Capture the cell that displays the provided text and extract its (X, Y) central coordinate. 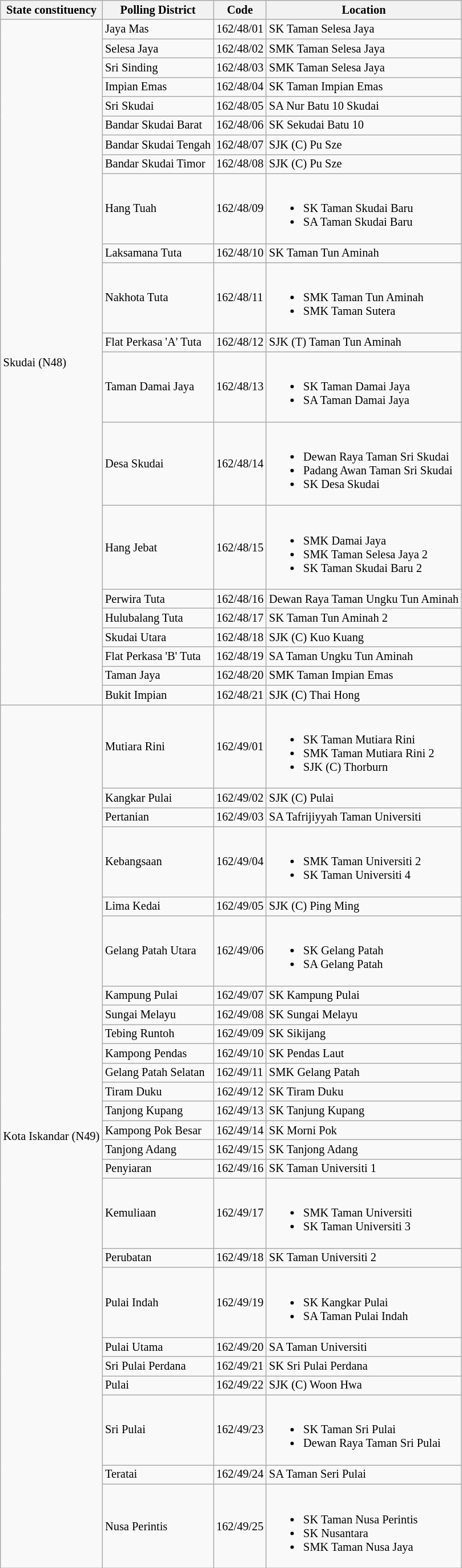
Hulubalang Tuta (158, 618)
SMK Taman Impian Emas (363, 675)
162/49/12 (240, 1091)
SK Tanjung Kupang (363, 1111)
Kampong Pok Besar (158, 1130)
Perubatan (158, 1258)
SA Taman Ungku Tun Aminah (363, 657)
Location (363, 10)
Kebangsaan (158, 861)
SJK (C) Woon Hwa (363, 1385)
Kampung Pulai (158, 995)
Bukit Impian (158, 695)
Kemuliaan (158, 1213)
SK Sungai Melayu (363, 1015)
SA Taman Universiti (363, 1347)
Polling District (158, 10)
SMK Taman Tun AminahSMK Taman Sutera (363, 297)
SK Taman Skudai BaruSA Taman Skudai Baru (363, 208)
Flat Perkasa 'A' Tuta (158, 342)
Dewan Raya Taman Ungku Tun Aminah (363, 599)
162/49/08 (240, 1015)
Penyiaran (158, 1169)
SK Taman Tun Aminah 2 (363, 618)
Hang Tuah (158, 208)
Pertanian (158, 817)
162/48/16 (240, 599)
Bandar Skudai Timor (158, 164)
162/48/14 (240, 463)
162/48/19 (240, 657)
Laksamana Tuta (158, 253)
162/48/13 (240, 386)
Tebing Runtoh (158, 1034)
SJK (C) Thai Hong (363, 695)
Lima Kedai (158, 906)
SA Nur Batu 10 Skudai (363, 106)
Jaya Mas (158, 29)
Skudai (N48) (51, 362)
162/49/03 (240, 817)
162/49/20 (240, 1347)
Tanjong Kupang (158, 1111)
SK Taman Damai JayaSA Taman Damai Jaya (363, 386)
162/48/18 (240, 637)
162/48/04 (240, 87)
162/49/01 (240, 746)
SK Sri Pulai Perdana (363, 1366)
SK Taman Impian Emas (363, 87)
Sungai Melayu (158, 1015)
162/49/14 (240, 1130)
Taman Damai Jaya (158, 386)
162/48/09 (240, 208)
SK Taman Mutiara RiniSMK Taman Mutiara Rini 2SJK (C) Thorburn (363, 746)
Kota Iskandar (N49) (51, 1136)
SJK (C) Ping Ming (363, 906)
Perwira Tuta (158, 599)
162/48/20 (240, 675)
SA Taman Seri Pulai (363, 1474)
Taman Jaya (158, 675)
162/48/05 (240, 106)
Nusa Perintis (158, 1526)
SK Tiram Duku (363, 1091)
SJK (C) Kuo Kuang (363, 637)
162/48/08 (240, 164)
162/49/23 (240, 1430)
162/48/17 (240, 618)
Selesa Jaya (158, 49)
162/48/12 (240, 342)
162/48/15 (240, 547)
162/49/04 (240, 861)
SK Taman Universiti 2 (363, 1258)
SMK Gelang Patah (363, 1073)
SK Gelang PatahSA Gelang Patah (363, 951)
162/48/10 (240, 253)
SMK Damai JayaSMK Taman Selesa Jaya 2SK Taman Skudai Baru 2 (363, 547)
162/48/11 (240, 297)
Gelang Patah Utara (158, 951)
162/49/24 (240, 1474)
162/49/02 (240, 798)
162/49/06 (240, 951)
162/49/21 (240, 1366)
Dewan Raya Taman Sri SkudaiPadang Awan Taman Sri SkudaiSK Desa Skudai (363, 463)
SK Pendas Laut (363, 1053)
Sri Sinding (158, 67)
162/48/03 (240, 67)
162/49/18 (240, 1258)
162/49/05 (240, 906)
Pulai (158, 1385)
SK Sekudai Batu 10 (363, 125)
Bandar Skudai Tengah (158, 145)
Skudai Utara (158, 637)
Teratai (158, 1474)
162/49/17 (240, 1213)
Impian Emas (158, 87)
Kangkar Pulai (158, 798)
SK Taman Nusa PerintisSK NusantaraSMK Taman Nusa Jaya (363, 1526)
Sri Pulai (158, 1430)
162/49/13 (240, 1111)
SJK (T) Taman Tun Aminah (363, 342)
162/49/15 (240, 1149)
Code (240, 10)
Gelang Patah Selatan (158, 1073)
Kampong Pendas (158, 1053)
SK Taman Tun Aminah (363, 253)
162/49/16 (240, 1169)
Desa Skudai (158, 463)
162/49/10 (240, 1053)
Bandar Skudai Barat (158, 125)
SK Taman Universiti 1 (363, 1169)
SK Tanjong Adang (363, 1149)
Hang Jebat (158, 547)
162/48/02 (240, 49)
Sri Pulai Perdana (158, 1366)
SMK Taman UniversitiSK Taman Universiti 3 (363, 1213)
Pulai Utama (158, 1347)
SA Tafrijiyyah Taman Universiti (363, 817)
162/49/11 (240, 1073)
State constituency (51, 10)
162/49/07 (240, 995)
162/49/25 (240, 1526)
SK Taman Sri PulaiDewan Raya Taman Sri Pulai (363, 1430)
SMK Taman Universiti 2SK Taman Universiti 4 (363, 861)
SK Morni Pok (363, 1130)
162/48/06 (240, 125)
SK Sikijang (363, 1034)
SK Kampung Pulai (363, 995)
Sri Skudai (158, 106)
SJK (C) Pulai (363, 798)
Tiram Duku (158, 1091)
162/49/22 (240, 1385)
Pulai Indah (158, 1302)
Nakhota Tuta (158, 297)
Mutiara Rini (158, 746)
162/49/09 (240, 1034)
SK Kangkar PulaiSA Taman Pulai Indah (363, 1302)
162/48/01 (240, 29)
162/49/19 (240, 1302)
SK Taman Selesa Jaya (363, 29)
162/48/07 (240, 145)
Flat Perkasa 'B' Tuta (158, 657)
162/48/21 (240, 695)
Tanjong Adang (158, 1149)
